Identify which cell holds the provided text, then report its (X, Y) central coordinate. 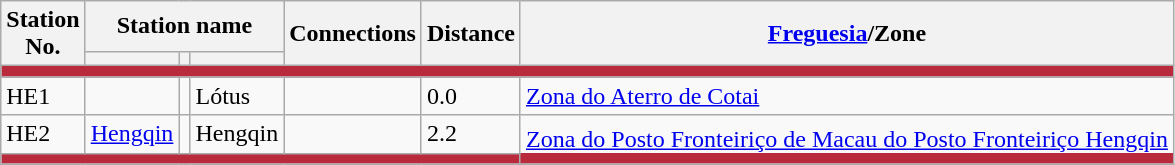
Station name (184, 26)
HE1 (43, 96)
Zona do Aterro de Cotai (846, 96)
Connections (353, 34)
Lótus (237, 96)
0.0 (470, 96)
Freguesia/Zone (846, 34)
HE2 (43, 134)
Zona do Posto Fronteiriço de Macau do Posto Fronteiriço Hengqin (846, 140)
StationNo. (43, 34)
Distance (470, 34)
2.2 (470, 134)
